Locate the cell with the specified text and output its (x, y) center coordinate. 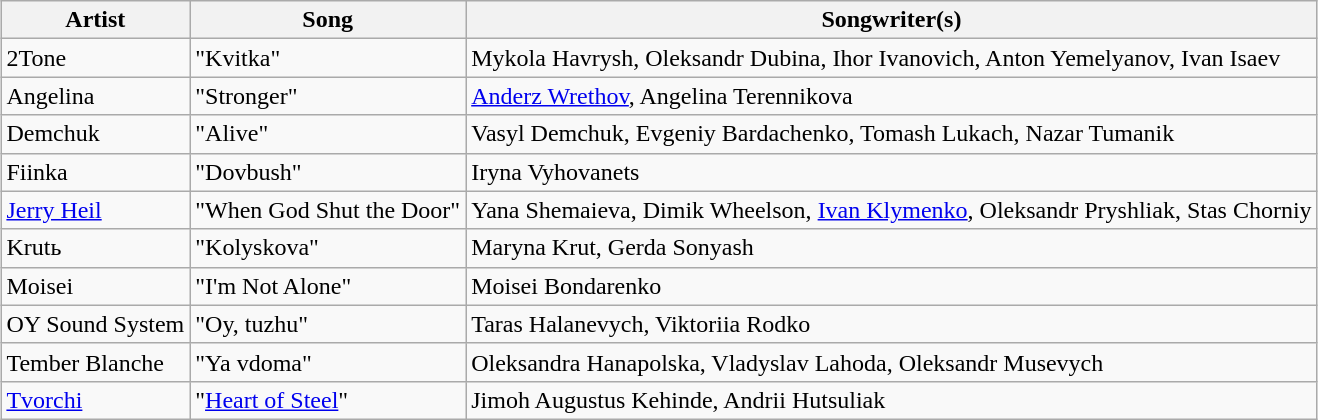
Maryna Krut, Gerda Sonyash (892, 248)
"When God Shut the Door" (328, 210)
"Kolyskova" (328, 248)
Angelina (96, 96)
Songwriter(s) (892, 20)
"I'm Not Alone" (328, 286)
Anderz Wrethov, Angelina Terennikova (892, 96)
Iryna Vyhovanets (892, 172)
"Oy, tuzhu" (328, 324)
Krutь (96, 248)
"Kvitka" (328, 58)
Tember Blanche (96, 362)
Oleksandra Hanapolska, Vladyslav Lahoda, Oleksandr Musevych (892, 362)
Moisei Bondarenko (892, 286)
Vasyl Demchuk, Evgeniy Bardachenko, Tomash Lukach, Nazar Tumanik (892, 134)
OY Sound System (96, 324)
Yana Shemaieva, Dimik Wheelson, Ivan Klymenko, Oleksandr Pryshliak, Stas Chorniy (892, 210)
Jerry Heil (96, 210)
"Ya vdoma" (328, 362)
"Stronger" (328, 96)
"Heart of Steel" (328, 400)
"Alive" (328, 134)
Demchuk (96, 134)
Jimoh Augustus Kehinde, Andrii Hutsuliak (892, 400)
Artist (96, 20)
Fiinka (96, 172)
Tvorchi (96, 400)
Mykola Havrysh, Oleksandr Dubina, Ihor Ivanovich, Anton Yemelyanov, Ivan Isaev (892, 58)
Taras Halanevych, Viktoriia Rodko (892, 324)
2Tone (96, 58)
Song (328, 20)
"Dovbush" (328, 172)
Moisei (96, 286)
